Extract the [X, Y] coordinate from the center of the cell holding the provided text.  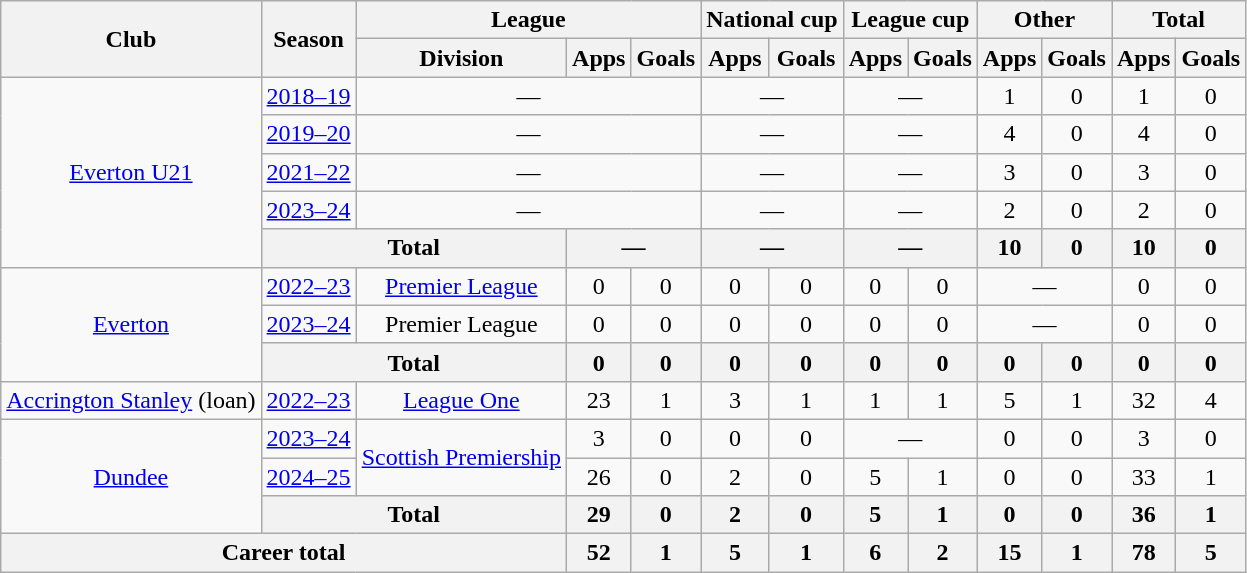
Career total [284, 553]
33 [1144, 477]
Accrington Stanley (loan) [131, 400]
32 [1144, 400]
52 [599, 553]
Everton [131, 324]
Club [131, 39]
League cup [910, 20]
2021–22 [308, 172]
Scottish Premiership [461, 457]
Dundee [131, 476]
78 [1144, 553]
League [528, 20]
2019–20 [308, 134]
29 [599, 515]
Other [1044, 20]
36 [1144, 515]
Season [308, 39]
Division [461, 58]
6 [875, 553]
15 [1009, 553]
National cup [772, 20]
23 [599, 400]
League One [461, 400]
26 [599, 477]
2024–25 [308, 477]
Everton U21 [131, 172]
2018–19 [308, 96]
